Detect which cell encompasses the target text, then output its (x, y) center coordinate. 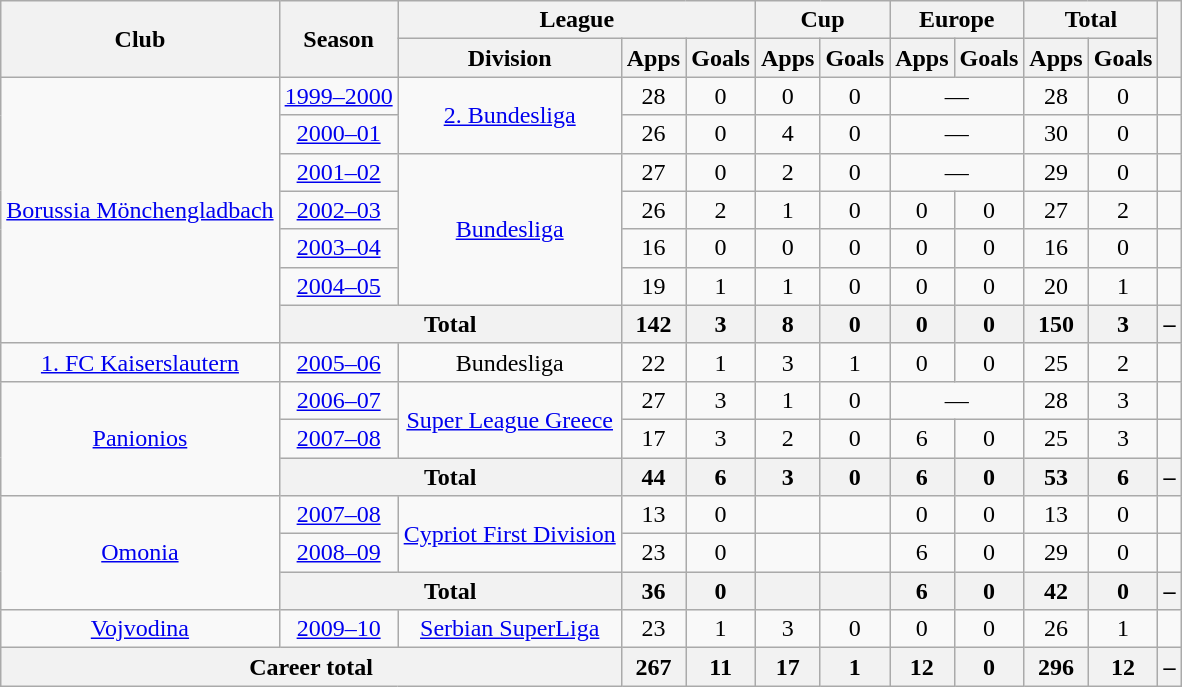
53 (1056, 477)
30 (1056, 134)
2009–10 (338, 629)
Club (140, 39)
Cypriot First Division (510, 534)
Serbian SuperLiga (510, 629)
267 (653, 667)
Vojvodina (140, 629)
2006–07 (338, 400)
2001–02 (338, 172)
Super League Greece (510, 419)
22 (653, 362)
Borussia Mönchengladbach (140, 210)
2004–05 (338, 286)
Panionios (140, 438)
Europe (957, 20)
296 (1056, 667)
42 (1056, 591)
44 (653, 477)
20 (1056, 286)
2000–01 (338, 134)
1999–2000 (338, 96)
2008–09 (338, 553)
Division (510, 58)
4 (787, 134)
36 (653, 591)
142 (653, 324)
2002–03 (338, 210)
Omonia (140, 553)
150 (1056, 324)
2. Bundesliga (510, 115)
Season (338, 39)
2005–06 (338, 362)
Career total (312, 667)
League (576, 20)
1. FC Kaiserslautern (140, 362)
8 (787, 324)
11 (721, 667)
19 (653, 286)
2003–04 (338, 248)
Cup (822, 20)
